Output the [X, Y] coordinate of the center of the cell containing the given text.  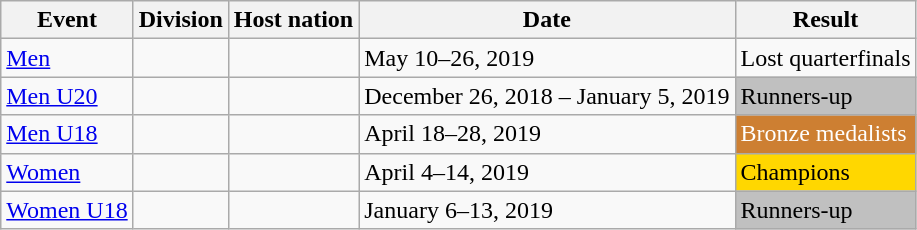
Division [180, 20]
Host nation [293, 20]
April 4–14, 2019 [547, 172]
Result [826, 20]
April 18–28, 2019 [547, 134]
Bronze medalists [826, 134]
May 10–26, 2019 [547, 58]
Women [67, 172]
December 26, 2018 – January 5, 2019 [547, 96]
Men [67, 58]
Women U18 [67, 210]
Date [547, 20]
Lost quarterfinals [826, 58]
Men U20 [67, 96]
January 6–13, 2019 [547, 210]
Champions [826, 172]
Men U18 [67, 134]
Event [67, 20]
